Return the [X, Y] coordinate for the center point of the cell that contains the specified text.  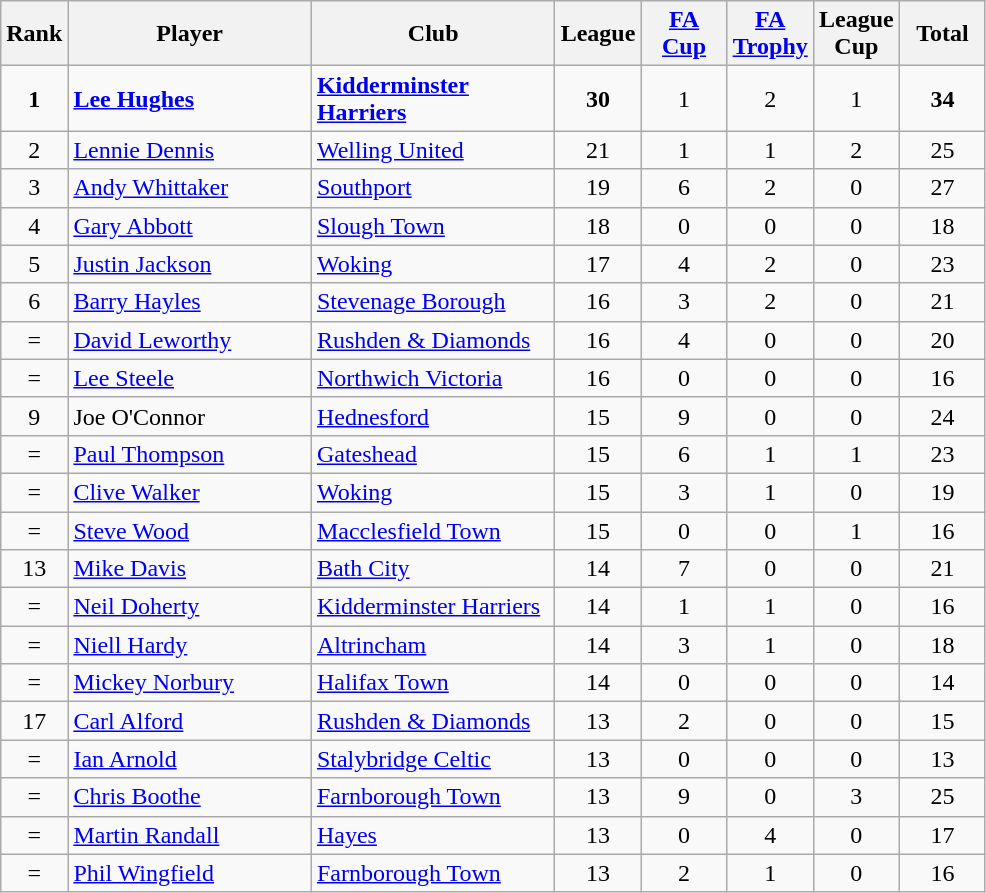
Northwich Victoria [433, 378]
Justin Jackson [190, 264]
FA Trophy [770, 34]
FA Cup [684, 34]
5 [34, 264]
Slough Town [433, 226]
Welling United [433, 150]
Phil Wingfield [190, 873]
Lee Hughes [190, 98]
7 [684, 569]
Rank [34, 34]
Chris Boothe [190, 797]
David Leworthy [190, 340]
League [598, 34]
Southport [433, 188]
Neil Doherty [190, 607]
Lee Steele [190, 378]
Mike Davis [190, 569]
Macclesfield Town [433, 531]
34 [942, 98]
Mickey Norbury [190, 683]
Hayes [433, 835]
Ian Arnold [190, 759]
Stevenage Borough [433, 302]
Niell Hardy [190, 645]
Clive Walker [190, 492]
League Cup [856, 34]
Paul Thompson [190, 454]
Joe O'Connor [190, 416]
Total [942, 34]
Carl Alford [190, 721]
Andy Whittaker [190, 188]
Stalybridge Celtic [433, 759]
24 [942, 416]
Barry Hayles [190, 302]
30 [598, 98]
Player [190, 34]
Steve Wood [190, 531]
Gateshead [433, 454]
20 [942, 340]
Lennie Dennis [190, 150]
Martin Randall [190, 835]
Club [433, 34]
Gary Abbott [190, 226]
27 [942, 188]
Hednesford [433, 416]
Halifax Town [433, 683]
Bath City [433, 569]
Altrincham [433, 645]
